Locate the cell with the specified text and output its [X, Y] center coordinate. 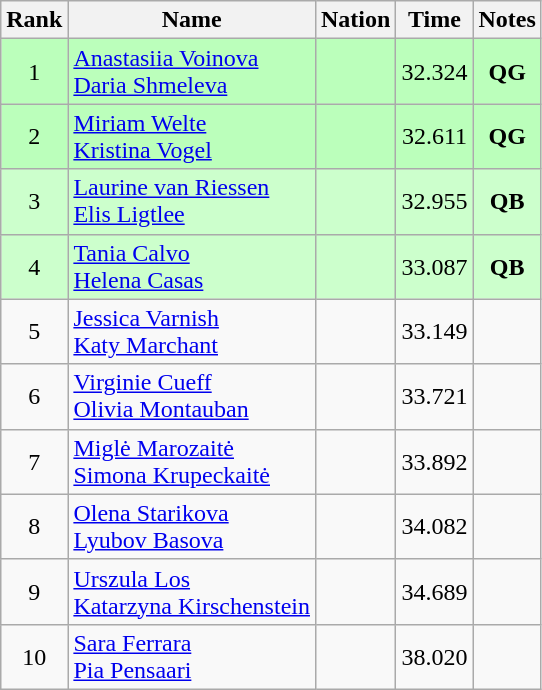
33.892 [434, 462]
4 [34, 266]
Virginie CueffOlivia Montauban [192, 396]
33.087 [434, 266]
Urszula LosKatarzyna Kirschenstein [192, 592]
38.020 [434, 656]
10 [34, 656]
Rank [34, 20]
7 [34, 462]
Time [434, 20]
Name [192, 20]
Miglė MarozaitėSimona Krupeckaitė [192, 462]
34.082 [434, 526]
3 [34, 202]
1 [34, 72]
33.149 [434, 332]
5 [34, 332]
Laurine van RiessenElis Ligtlee [192, 202]
32.955 [434, 202]
34.689 [434, 592]
32.611 [434, 136]
6 [34, 396]
Sara FerraraPia Pensaari [192, 656]
Tania CalvoHelena Casas [192, 266]
32.324 [434, 72]
Notes [507, 20]
Jessica VarnishKaty Marchant [192, 332]
Miriam WelteKristina Vogel [192, 136]
33.721 [434, 396]
2 [34, 136]
Nation [355, 20]
Anastasiia VoinovaDaria Shmeleva [192, 72]
8 [34, 526]
Olena StarikovaLyubov Basova [192, 526]
9 [34, 592]
